Capture the cell that displays the provided text and extract its [x, y] central coordinate. 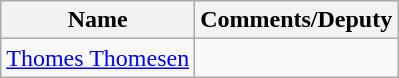
Thomes Thomesen [98, 58]
Comments/Deputy [296, 20]
Name [98, 20]
